Detect which cell encompasses the target text, then output its (x, y) center coordinate. 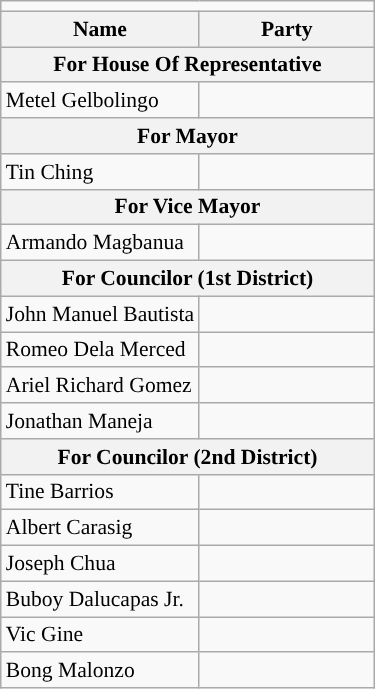
Romeo Dela Merced (100, 350)
For Vice Mayor (188, 207)
For Councilor (2nd District) (188, 457)
Jonathan Maneja (100, 421)
Albert Carasig (100, 528)
Tine Barrios (100, 492)
Metel Gelbolingo (100, 101)
Name (100, 29)
Armando Magbanua (100, 243)
Tin Ching (100, 172)
John Manuel Bautista (100, 314)
Party (286, 29)
For Mayor (188, 136)
For Councilor (1st District) (188, 279)
Joseph Chua (100, 564)
Bong Malonzo (100, 671)
Buboy Dalucapas Jr. (100, 599)
Vic Gine (100, 635)
Ariel Richard Gomez (100, 386)
For House Of Representative (188, 65)
